From the cell containing the given text, extract its center point as (x, y) coordinate. 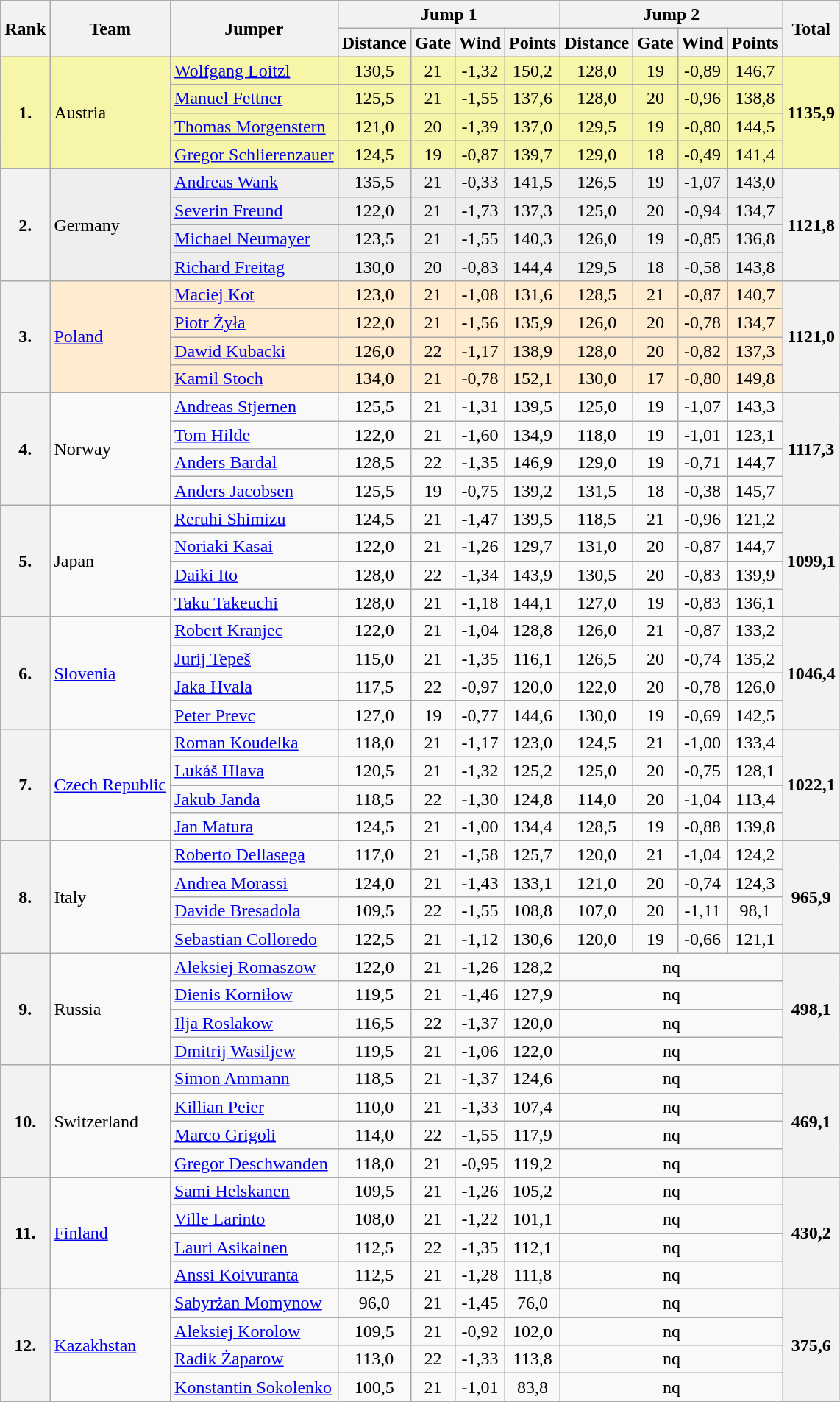
-1,46 (480, 995)
-0,58 (702, 266)
-0,94 (702, 210)
130,6 (533, 939)
Anders Bardal (255, 463)
96,0 (374, 1303)
Manuel Fettner (255, 99)
152,1 (533, 379)
Sabyrżan Momynow (255, 1303)
-0,92 (480, 1331)
113,4 (755, 799)
102,0 (533, 1331)
Roberto Dellasega (255, 855)
131,6 (533, 294)
141,4 (755, 155)
1022,1 (811, 785)
145,7 (755, 491)
-1,30 (480, 799)
113,8 (533, 1359)
Radik Żaparow (255, 1359)
17 (655, 379)
110,0 (374, 1107)
Kamil Stoch (255, 379)
Rank (25, 29)
117,0 (374, 855)
-1,34 (480, 575)
149,8 (755, 379)
10. (25, 1121)
Ilja Roslakow (255, 1023)
-0,38 (702, 491)
1. (25, 113)
-0,71 (702, 463)
125,7 (533, 855)
143,8 (755, 266)
123,5 (374, 238)
Severin Freund (255, 210)
117,9 (533, 1135)
127,9 (533, 995)
141,5 (533, 183)
139,2 (533, 491)
Killian Peier (255, 1107)
124,0 (374, 883)
146,7 (755, 71)
-0,49 (702, 155)
Noriaki Kasai (255, 547)
Michael Neumayer (255, 238)
-0,85 (702, 238)
-0,77 (480, 715)
1117,3 (811, 449)
Lauri Asikainen (255, 1247)
124,8 (533, 799)
Jurij Tepeš (255, 659)
Kazakhstan (110, 1345)
120,5 (374, 771)
128,2 (533, 967)
122,5 (374, 939)
143,0 (755, 183)
144,4 (533, 266)
142,5 (755, 715)
Team (110, 29)
Total (811, 29)
-0,33 (480, 183)
100,5 (374, 1387)
134,9 (533, 435)
Marco Grigoli (255, 1135)
469,1 (811, 1121)
Jumper (255, 29)
8. (25, 897)
-1,28 (480, 1275)
-1,43 (480, 883)
137,6 (533, 99)
150,2 (533, 71)
124,6 (533, 1079)
-1,18 (480, 603)
1046,4 (811, 673)
121,2 (755, 519)
-1,11 (702, 911)
Gregor Schlierenzauer (255, 155)
Andrea Morassi (255, 883)
134,4 (533, 827)
138,9 (533, 351)
Richard Freitag (255, 266)
125,2 (533, 771)
Maciej Kot (255, 294)
965,9 (811, 897)
Italy (110, 897)
Piotr Żyła (255, 322)
105,2 (533, 1191)
Robert Kranjec (255, 631)
-0,88 (702, 827)
9. (25, 1009)
121,1 (755, 939)
Peter Prevc (255, 715)
Germany (110, 224)
136,8 (755, 238)
137,0 (533, 127)
Aleksiej Korolow (255, 1331)
144,6 (533, 715)
138,8 (755, 99)
1135,9 (811, 113)
Wolfgang Loitzl (255, 71)
11. (25, 1233)
Dienis Korniłow (255, 995)
115,0 (374, 659)
Andreas Wank (255, 183)
111,8 (533, 1275)
Jump 2 (672, 15)
Sami Helskanen (255, 1191)
-1,56 (480, 322)
139,9 (755, 575)
143,9 (533, 575)
76,0 (533, 1303)
129,7 (533, 547)
-1,08 (480, 294)
Konstantin Sokolenko (255, 1387)
5. (25, 561)
Austria (110, 113)
Daiki Ito (255, 575)
83,8 (533, 1387)
1099,1 (811, 561)
-1,12 (480, 939)
133,2 (755, 631)
112,1 (533, 1247)
-0,69 (702, 715)
498,1 (811, 1009)
139,7 (533, 155)
136,1 (755, 603)
Finland (110, 1233)
-1,45 (480, 1303)
131,5 (597, 491)
-1,06 (480, 1051)
3. (25, 336)
123,1 (755, 435)
98,1 (755, 911)
Anders Jacobsen (255, 491)
Davide Bresadola (255, 911)
Gregor Deschwanden (255, 1163)
Ville Larinto (255, 1219)
140,7 (755, 294)
146,9 (533, 463)
-1,31 (480, 407)
108,8 (533, 911)
-1,47 (480, 519)
140,3 (533, 238)
-0,89 (702, 71)
108,0 (374, 1219)
Norway (110, 449)
113,0 (374, 1359)
Thomas Morgenstern (255, 127)
128,1 (755, 771)
-0,97 (480, 687)
Japan (110, 561)
Roman Koudelka (255, 743)
6. (25, 673)
7. (25, 785)
Sebastian Colloredo (255, 939)
4. (25, 449)
-1,39 (480, 127)
-0,66 (702, 939)
117,5 (374, 687)
375,6 (811, 1345)
Jump 1 (449, 15)
128,8 (533, 631)
119,2 (533, 1163)
Reruhi Shimizu (255, 519)
139,8 (755, 827)
124,3 (755, 883)
Aleksiej Romaszow (255, 967)
Dmitrij Wasiljew (255, 1051)
133,4 (755, 743)
Tom Hilde (255, 435)
Slovenia (110, 673)
Czech Republic (110, 785)
Simon Ammann (255, 1079)
116,1 (533, 659)
Lukáš Hlava (255, 771)
135,9 (533, 322)
-1,22 (480, 1219)
Jaka Hvala (255, 687)
131,0 (597, 547)
Russia (110, 1009)
124,2 (755, 855)
-1,60 (480, 435)
Andreas Stjernen (255, 407)
134,0 (374, 379)
-1,58 (480, 855)
-0,95 (480, 1163)
-0,82 (702, 351)
1121,0 (811, 336)
Anssi Koivuranta (255, 1275)
107,0 (597, 911)
107,4 (533, 1107)
143,3 (755, 407)
2. (25, 224)
116,5 (374, 1023)
Poland (110, 336)
135,5 (374, 183)
135,2 (755, 659)
Switzerland (110, 1121)
101,1 (533, 1219)
430,2 (811, 1233)
133,1 (533, 883)
144,5 (755, 127)
144,1 (533, 603)
Jakub Janda (255, 799)
Jan Matura (255, 827)
-1,73 (480, 210)
Taku Takeuchi (255, 603)
1121,8 (811, 224)
Dawid Kubacki (255, 351)
12. (25, 1345)
